Return (X, Y) of the center of cell containing provided text 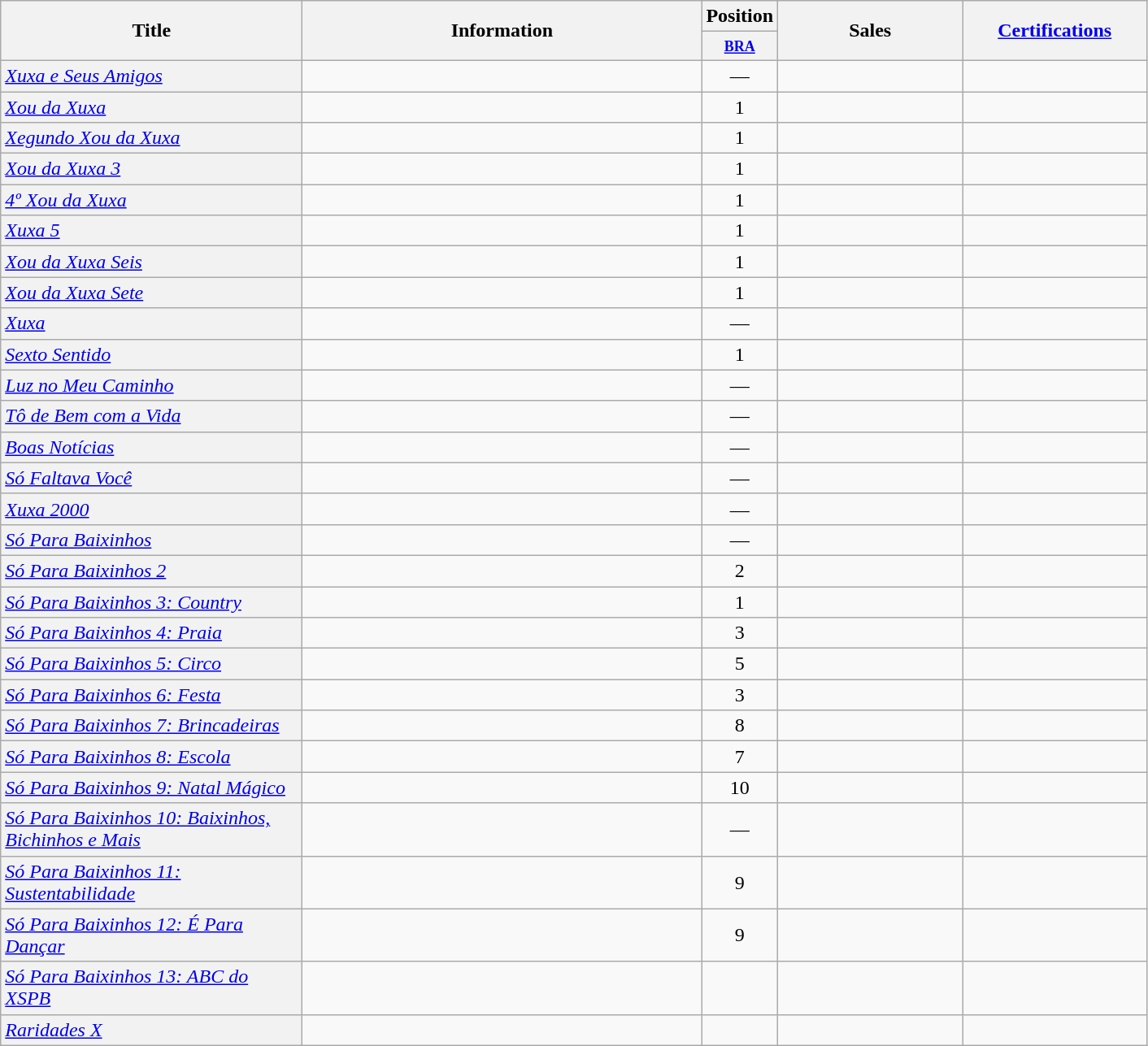
Só Para Baixinhos 3: Country (151, 602)
Só Para Baixinhos 11: Sustentabilidade (151, 883)
Title (151, 31)
Só Para Baixinhos (151, 540)
8 (740, 726)
Xuxa 5 (151, 231)
Information (502, 31)
Xou da Xuxa Sete (151, 293)
Xuxa e Seus Amigos (151, 76)
Só Para Baixinhos 12: É Para Dançar (151, 935)
2 (740, 571)
Raridades X (151, 1030)
Position (740, 16)
Sexto Sentido (151, 354)
Só Para Baixinhos 8: Escola (151, 757)
Xou da Xuxa Seis (151, 262)
5 (740, 664)
Xuxa 2000 (151, 509)
Só Para Baixinhos 7: Brincadeiras (151, 726)
Só Para Baixinhos 5: Circo (151, 664)
7 (740, 757)
BRA (740, 46)
Só Para Baixinhos 2 (151, 571)
Só Faltava Você (151, 478)
Sales (870, 31)
10 (740, 788)
Xou da Xuxa 3 (151, 169)
Certifications (1055, 31)
Só Para Baixinhos 9: Natal Mágico (151, 788)
Xegundo Xou da Xuxa (151, 138)
Só Para Baixinhos 10: Baixinhos, Bichinhos e Mais (151, 829)
Só Para Baixinhos 13: ABC do XSPB (151, 988)
Só Para Baixinhos 4: Praia (151, 633)
Luz no Meu Caminho (151, 385)
Só Para Baixinhos 6: Festa (151, 695)
Xuxa (151, 323)
4º Xou da Xuxa (151, 200)
Xou da Xuxa (151, 106)
Boas Notícias (151, 447)
Tô de Bem com a Vida (151, 416)
